Identify which cell holds the provided text, then report its [X, Y] central coordinate. 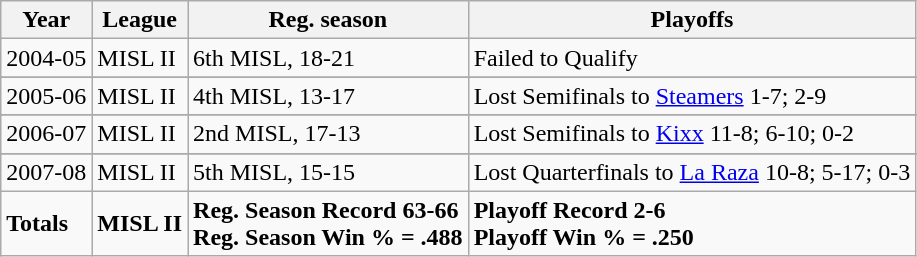
2004-05 [46, 58]
2007-08 [46, 172]
2006-07 [46, 134]
Reg. season [328, 20]
4th MISL, 13-17 [328, 96]
Lost Semifinals to Kixx 11-8; 6-10; 0-2 [692, 134]
2nd MISL, 17-13 [328, 134]
Playoff Record 2-6 Playoff Win % = .250 [692, 224]
Failed to Qualify [692, 58]
2005-06 [46, 96]
Year [46, 20]
Totals [46, 224]
Playoffs [692, 20]
Lost Semifinals to Steamers 1-7; 2-9 [692, 96]
5th MISL, 15-15 [328, 172]
Lost Quarterfinals to La Raza 10-8; 5-17; 0-3 [692, 172]
6th MISL, 18-21 [328, 58]
Reg. Season Record 63-66Reg. Season Win % = .488 [328, 224]
League [140, 20]
